Search for the cell housing the specified text and yield its [X, Y] center coordinate. 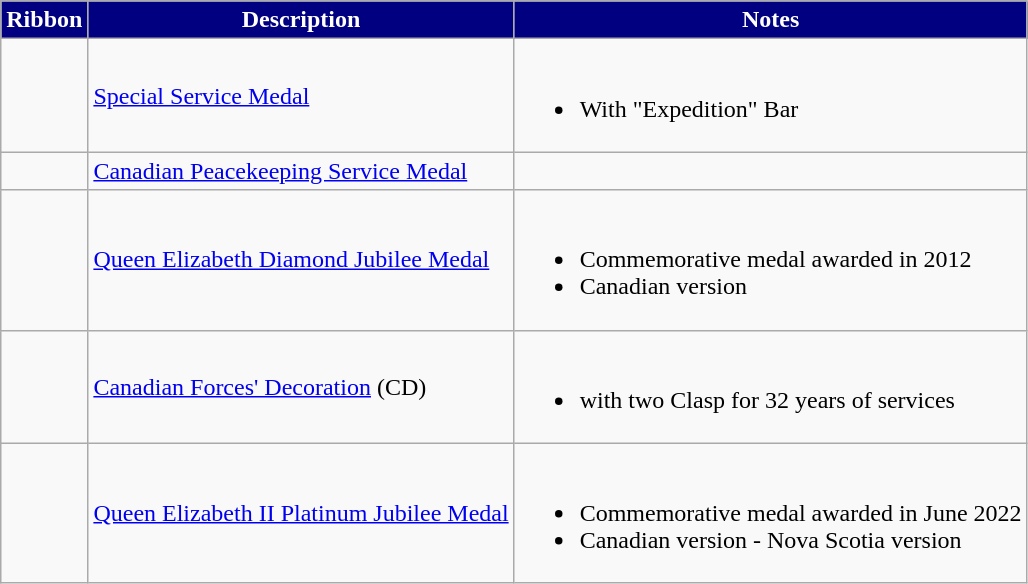
Notes [770, 20]
Special Service Medal [301, 96]
Canadian Peacekeeping Service Medal [301, 171]
Queen Elizabeth Diamond Jubilee Medal [301, 260]
Commemorative medal awarded in 2012Canadian version [770, 260]
with two Clasp for 32 years of services [770, 386]
Description [301, 20]
Canadian Forces' Decoration (CD) [301, 386]
Ribbon [44, 20]
Commemorative medal awarded in June 2022Canadian version - Nova Scotia version [770, 513]
Queen Elizabeth II Platinum Jubilee Medal [301, 513]
With "Expedition" Bar [770, 96]
